Locate the cell with the specified text and output its [x, y] center coordinate. 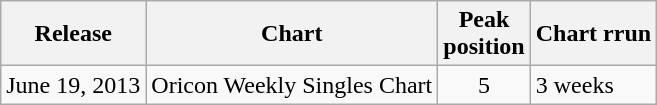
Release [74, 34]
3 weeks [593, 85]
Chart [292, 34]
Oricon Weekly Singles Chart [292, 85]
Peakposition [484, 34]
June 19, 2013 [74, 85]
5 [484, 85]
Chart rrun [593, 34]
